Identify which cell holds the provided text, then report its (x, y) central coordinate. 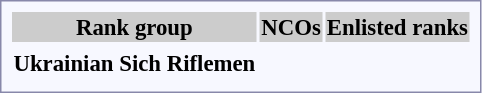
Ukrainian Sich Riflemen (134, 63)
Enlisted ranks (397, 27)
NCOs (292, 27)
Rank group (134, 27)
